Find where the given text appears and provide that cell's center as (x, y) coordinate. 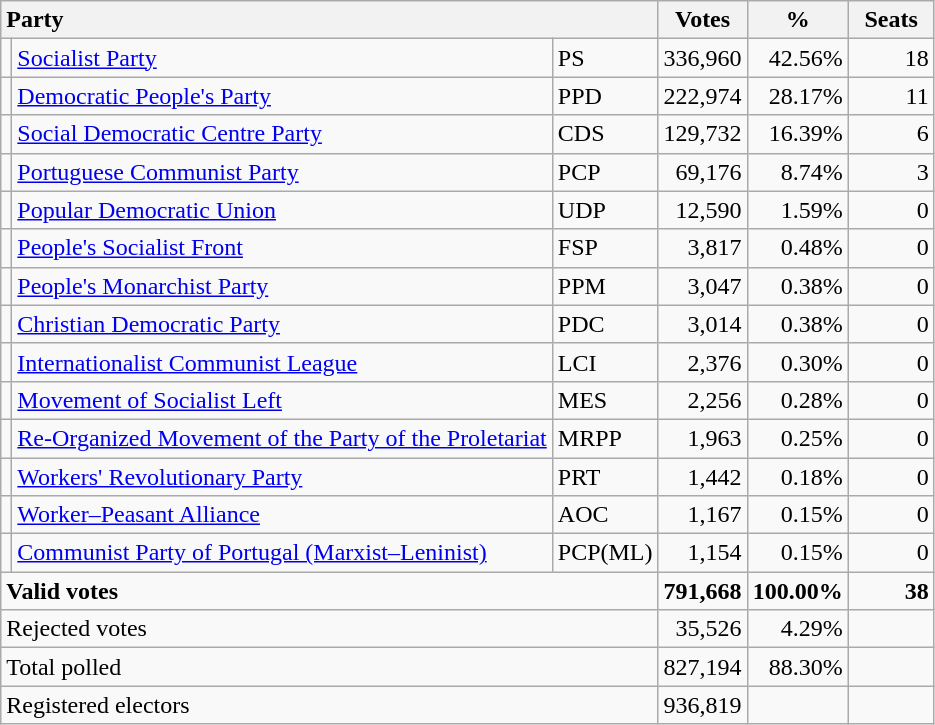
1.59% (798, 210)
1,442 (702, 477)
Popular Democratic Union (282, 210)
Worker–Peasant Alliance (282, 515)
88.30% (798, 667)
PS (605, 58)
People's Socialist Front (282, 248)
4.29% (798, 629)
Internationalist Communist League (282, 362)
11 (891, 96)
827,194 (702, 667)
3 (891, 172)
LCI (605, 362)
42.56% (798, 58)
MES (605, 400)
1,154 (702, 553)
1,963 (702, 438)
336,960 (702, 58)
PCP (605, 172)
Re-Organized Movement of the Party of the Proletariat (282, 438)
129,732 (702, 134)
PCP(ML) (605, 553)
3,047 (702, 286)
1,167 (702, 515)
Seats (891, 20)
2,256 (702, 400)
Workers' Revolutionary Party (282, 477)
38 (891, 591)
2,376 (702, 362)
PPD (605, 96)
PDC (605, 324)
CDS (605, 134)
16.39% (798, 134)
Democratic People's Party (282, 96)
Total polled (330, 667)
35,526 (702, 629)
Christian Democratic Party (282, 324)
Registered electors (330, 705)
0.48% (798, 248)
Socialist Party (282, 58)
Movement of Socialist Left (282, 400)
791,668 (702, 591)
0.18% (798, 477)
FSP (605, 248)
UDP (605, 210)
Social Democratic Centre Party (282, 134)
Valid votes (330, 591)
6 (891, 134)
PRT (605, 477)
0.30% (798, 362)
Portuguese Communist Party (282, 172)
Party (330, 20)
Communist Party of Portugal (Marxist–Leninist) (282, 553)
3,817 (702, 248)
0.25% (798, 438)
12,590 (702, 210)
936,819 (702, 705)
69,176 (702, 172)
MRPP (605, 438)
28.17% (798, 96)
0.28% (798, 400)
8.74% (798, 172)
Rejected votes (330, 629)
% (798, 20)
100.00% (798, 591)
AOC (605, 515)
People's Monarchist Party (282, 286)
222,974 (702, 96)
3,014 (702, 324)
Votes (702, 20)
18 (891, 58)
PPM (605, 286)
